Capture the cell that displays the provided text and extract its [X, Y] central coordinate. 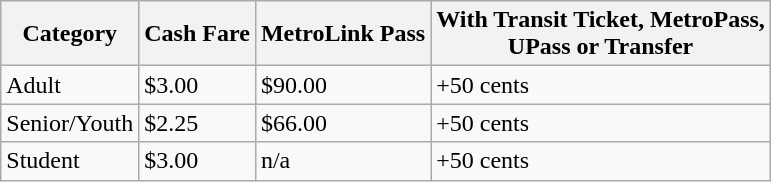
$66.00 [342, 123]
Adult [70, 85]
$90.00 [342, 85]
With Transit Ticket, MetroPass,UPass or Transfer [601, 34]
Cash Fare [198, 34]
Senior/Youth [70, 123]
n/a [342, 161]
Student [70, 161]
$2.25 [198, 123]
MetroLink Pass [342, 34]
Category [70, 34]
